Return the [X, Y] coordinate for the center point of the cell that contains the specified text.  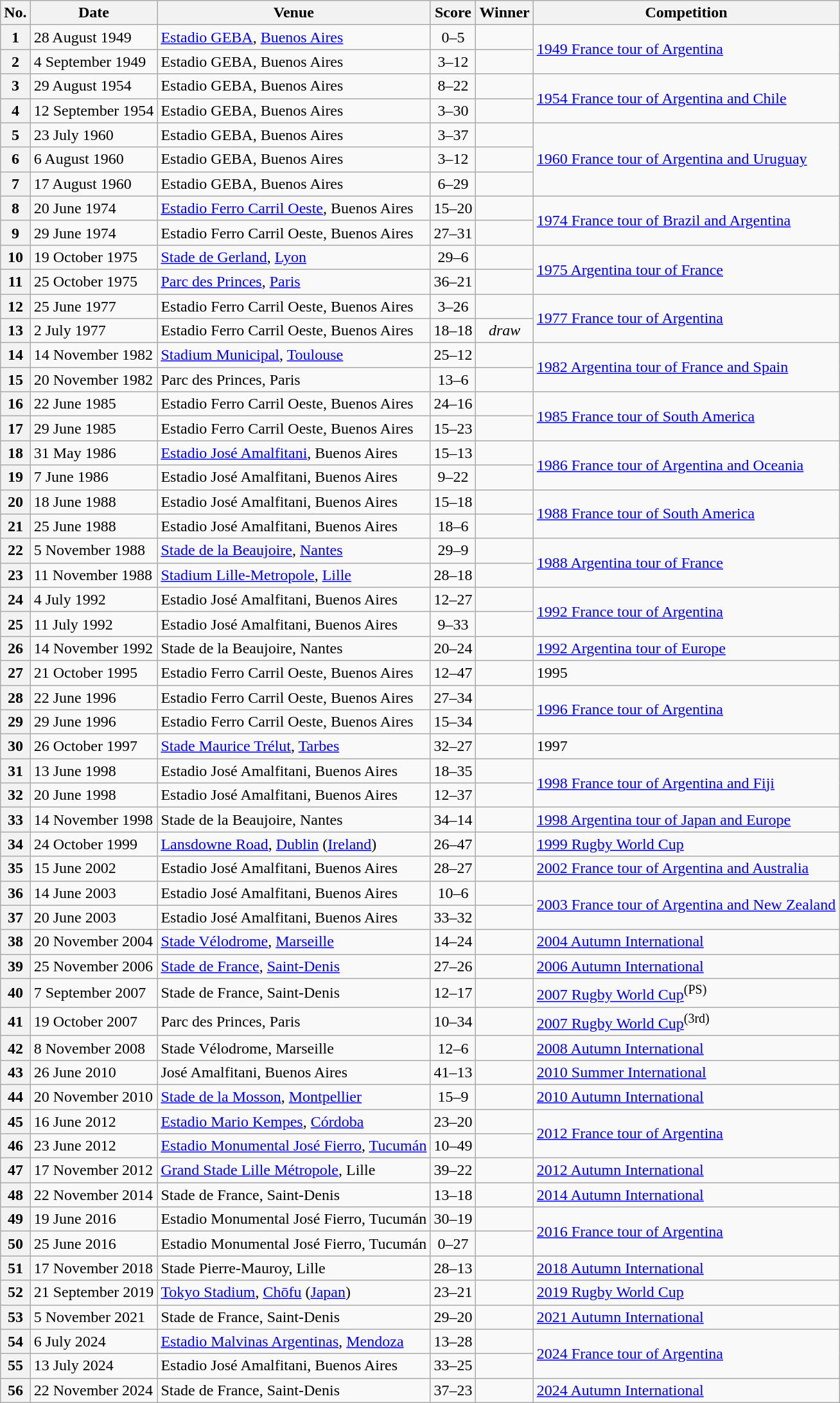
4 September 1949 [94, 62]
28–27 [453, 869]
27–34 [453, 697]
6 July 2024 [94, 1341]
29 June 1974 [94, 233]
20 November 1982 [94, 380]
18–35 [453, 771]
17 [15, 428]
21 [15, 526]
1985 France tour of South America [686, 416]
24–16 [453, 404]
1954 France tour of Argentina and Chile [686, 98]
19 [15, 477]
23 June 2012 [94, 1146]
9–22 [453, 477]
2006 Autumn International [686, 966]
15 [15, 380]
14 November 1992 [94, 648]
Stadium Lille-Metropole, Lille [294, 575]
53 [15, 1317]
37–23 [453, 1390]
28–13 [453, 1268]
27–26 [453, 966]
25–12 [453, 355]
Tokyo Stadium, Chōfu (Japan) [294, 1293]
1977 France tour of Argentina [686, 319]
21 October 1995 [94, 673]
2018 Autumn International [686, 1268]
2019 Rugby World Cup [686, 1293]
39–22 [453, 1170]
29 June 1985 [94, 428]
1949 France tour of Argentina [686, 49]
15–9 [453, 1097]
20 June 1974 [94, 208]
31 [15, 771]
draw [505, 331]
10–49 [453, 1146]
15–20 [453, 208]
2016 France tour of Argentina [686, 1231]
33–25 [453, 1366]
14 November 1998 [94, 820]
22 June 1985 [94, 404]
13 [15, 331]
26 [15, 648]
28 August 1949 [94, 37]
29 June 1996 [94, 722]
11 November 1988 [94, 575]
5 November 2021 [94, 1317]
14 June 2003 [94, 893]
2024 France tour of Argentina [686, 1354]
14 [15, 355]
11 July 1992 [94, 624]
18–6 [453, 526]
22 [15, 551]
26–47 [453, 844]
24 October 1999 [94, 844]
5 November 1988 [94, 551]
8 November 2008 [94, 1048]
11 [15, 281]
21 September 2019 [94, 1293]
13–18 [453, 1195]
2014 Autumn International [686, 1195]
20–24 [453, 648]
10–34 [453, 1021]
34–14 [453, 820]
29–20 [453, 1317]
6 August 1960 [94, 159]
10–6 [453, 893]
13 July 2024 [94, 1366]
15–13 [453, 453]
29–6 [453, 257]
20 June 2003 [94, 917]
27 [15, 673]
Competition [686, 13]
3 [15, 86]
30 [15, 746]
8 [15, 208]
22 June 1996 [94, 697]
16 June 2012 [94, 1122]
2002 France tour of Argentina and Australia [686, 869]
14–24 [453, 942]
1975 Argentina tour of France [686, 269]
44 [15, 1097]
6 [15, 159]
43 [15, 1072]
0–27 [453, 1244]
46 [15, 1146]
19 June 2016 [94, 1219]
25 November 2006 [94, 966]
28–18 [453, 575]
20 June 1998 [94, 795]
12–17 [453, 993]
Estadio Mario Kempes, Córdoba [294, 1122]
2021 Autumn International [686, 1317]
35 [15, 869]
18 June 1988 [94, 502]
1986 France tour of Argentina and Oceania [686, 465]
4 July 1992 [94, 599]
1988 France tour of South America [686, 514]
Stade de la Mosson, Montpellier [294, 1097]
24 [15, 599]
50 [15, 1244]
20 November 2010 [94, 1097]
12–6 [453, 1048]
2012 France tour of Argentina [686, 1134]
Lansdowne Road, Dublin (Ireland) [294, 844]
7 September 2007 [94, 993]
23 [15, 575]
5 [15, 135]
3–37 [453, 135]
38 [15, 942]
29 August 1954 [94, 86]
14 November 1982 [94, 355]
2008 Autumn International [686, 1048]
17 August 1960 [94, 184]
Stade Pierre-Mauroy, Lille [294, 1268]
49 [15, 1219]
Date [94, 13]
18 [15, 453]
25 June 1977 [94, 306]
15–34 [453, 722]
Stade Maurice Trélut, Tarbes [294, 746]
33–32 [453, 917]
1996 France tour of Argentina [686, 709]
48 [15, 1195]
29 [15, 722]
15–18 [453, 502]
29–9 [453, 551]
32–27 [453, 746]
13 June 1998 [94, 771]
No. [15, 13]
23 July 1960 [94, 135]
2 July 1977 [94, 331]
3–30 [453, 110]
36–21 [453, 281]
7 June 1986 [94, 477]
1998 France tour of Argentina and Fiji [686, 783]
Winner [505, 13]
20 [15, 502]
1988 Argentina tour of France [686, 563]
19 October 1975 [94, 257]
Stade de Gerland, Lyon [294, 257]
Venue [294, 13]
José Amalfitani, Buenos Aires [294, 1072]
16 [15, 404]
12 September 1954 [94, 110]
12–47 [453, 673]
15–23 [453, 428]
41 [15, 1021]
2012 Autumn International [686, 1170]
9 [15, 233]
0–5 [453, 37]
1 [15, 37]
23–20 [453, 1122]
26 October 1997 [94, 746]
12–37 [453, 795]
3–26 [453, 306]
28 [15, 697]
1998 Argentina tour of Japan and Europe [686, 820]
20 November 2004 [94, 942]
45 [15, 1122]
42 [15, 1048]
1974 France tour of Brazil and Argentina [686, 220]
2 [15, 62]
25 June 2016 [94, 1244]
1999 Rugby World Cup [686, 844]
2007 Rugby World Cup(PS) [686, 993]
2010 Summer International [686, 1072]
34 [15, 844]
6–29 [453, 184]
56 [15, 1390]
2010 Autumn International [686, 1097]
10 [15, 257]
30–19 [453, 1219]
33 [15, 820]
Stadium Municipal, Toulouse [294, 355]
8–22 [453, 86]
32 [15, 795]
15 June 2002 [94, 869]
55 [15, 1366]
1960 France tour of Argentina and Uruguay [686, 159]
2007 Rugby World Cup(3rd) [686, 1021]
54 [15, 1341]
Score [453, 13]
52 [15, 1293]
37 [15, 917]
18–18 [453, 331]
31 May 1986 [94, 453]
7 [15, 184]
19 October 2007 [94, 1021]
Estadio Malvinas Argentinas, Mendoza [294, 1341]
12–27 [453, 599]
17 November 2012 [94, 1170]
22 November 2014 [94, 1195]
41–13 [453, 1072]
1992 Argentina tour of Europe [686, 648]
9–33 [453, 624]
13–28 [453, 1341]
Grand Stade Lille Métropole, Lille [294, 1170]
17 November 2018 [94, 1268]
36 [15, 893]
1982 Argentina tour of France and Spain [686, 367]
12 [15, 306]
2004 Autumn International [686, 942]
27–31 [453, 233]
1997 [686, 746]
22 November 2024 [94, 1390]
39 [15, 966]
4 [15, 110]
13–6 [453, 380]
47 [15, 1170]
2003 France tour of Argentina and New Zealand [686, 905]
23–21 [453, 1293]
26 June 2010 [94, 1072]
25 [15, 624]
25 June 1988 [94, 526]
1992 France tour of Argentina [686, 612]
1995 [686, 673]
2024 Autumn International [686, 1390]
40 [15, 993]
25 October 1975 [94, 281]
51 [15, 1268]
